Return the [X, Y] coordinate for the center point of the cell that contains the specified text.  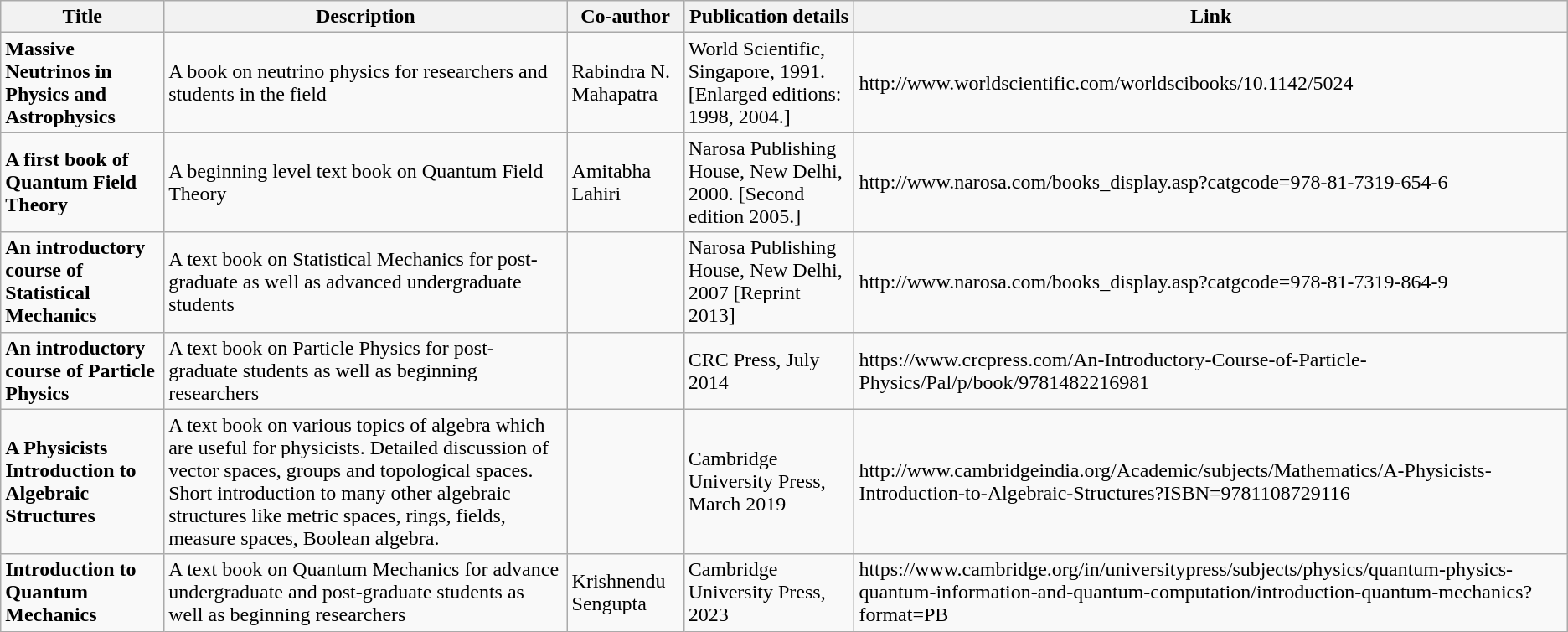
A beginning level text book on Quantum Field Theory [365, 183]
A Physicists Introduction to Algebraic Structures [82, 481]
http://www.narosa.com/books_display.asp?catgcode=978-81-7319-654-6 [1211, 183]
A text book on Particle Physics for post-graduate students as well as beginning researchers [365, 370]
An introductory course of Statistical Mechanics [82, 282]
Publication details [769, 17]
Rabindra N. Mahapatra [625, 82]
CRC Press, July 2014 [769, 370]
A text book on Statistical Mechanics for post-graduate as well as advanced undergraduate students [365, 282]
Description [365, 17]
https://www.crcpress.com/An-Introductory-Course-of-Particle-Physics/Pal/p/book/9781482216981 [1211, 370]
A book on neutrino physics for researchers and students in the field [365, 82]
A first book of Quantum Field Theory [82, 183]
World Scientific, Singapore, 1991. [Enlarged editions: 1998, 2004.] [769, 82]
Narosa Publishing House, New Delhi, 2000. [Second edition 2005.] [769, 183]
http://www.cambridgeindia.org/Academic/subjects/Mathematics/A-Physicists-Introduction-to-Algebraic-Structures?ISBN=9781108729116 [1211, 481]
Krishnendu Sengupta [625, 593]
Massive Neutrinos in Physics and Astrophysics [82, 82]
Amitabha Lahiri [625, 183]
Cambridge University Press, March 2019 [769, 481]
Cambridge University Press, 2023 [769, 593]
Narosa Publishing House, New Delhi, 2007 [Reprint 2013] [769, 282]
An introductory course of Particle Physics [82, 370]
Co-author [625, 17]
Introduction to Quantum Mechanics [82, 593]
http://www.worldscientific.com/worldscibooks/10.1142/5024 [1211, 82]
Link [1211, 17]
http://www.narosa.com/books_display.asp?catgcode=978-81-7319-864-9 [1211, 282]
Title [82, 17]
A text book on Quantum Mechanics for advance undergraduate and post-graduate students as well as beginning researchers [365, 593]
